Return the (x, y) coordinate for the center point of the cell that contains the specified text.  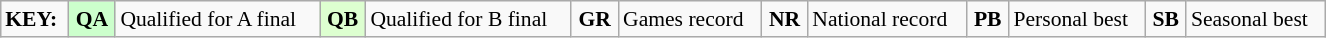
KEY: (34, 19)
Seasonal best (1256, 19)
Games record (690, 19)
QB (342, 19)
Qualified for B final (468, 19)
Personal best (1076, 19)
GR (594, 19)
QA (92, 19)
National record (887, 19)
PB (988, 19)
Qualified for A final (218, 19)
SB (1166, 19)
NR (784, 19)
